Output the (X, Y) coordinate of the center of the cell containing the given text.  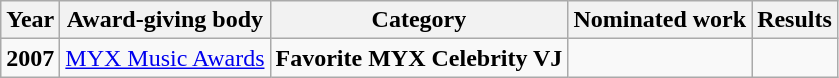
Year (30, 20)
2007 (30, 58)
Nominated work (660, 20)
Results (795, 20)
MYX Music Awards (165, 58)
Favorite MYX Celebrity VJ (419, 58)
Category (419, 20)
Award-giving body (165, 20)
